Scan for the cell matching the given text and deliver its [x, y] coordinate at center. 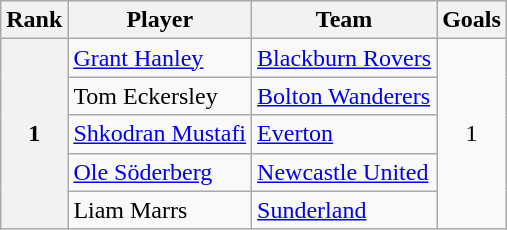
Rank [34, 20]
Liam Marrs [160, 210]
Shkodran Mustafi [160, 134]
Grant Hanley [160, 58]
Ole Söderberg [160, 172]
Tom Eckersley [160, 96]
Newcastle United [344, 172]
Player [160, 20]
Goals [472, 20]
Blackburn Rovers [344, 58]
Sunderland [344, 210]
Bolton Wanderers [344, 96]
Team [344, 20]
Everton [344, 134]
